Pinpoint the cell where the given text exists, returning its [X, Y] midpoint coordinate. 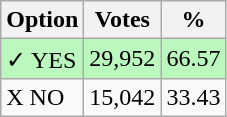
15,042 [122, 97]
Option [42, 20]
% [194, 20]
✓ YES [42, 59]
29,952 [122, 59]
66.57 [194, 59]
Votes [122, 20]
X NO [42, 97]
33.43 [194, 97]
